Identify which cell holds the provided text, then report its [x, y] central coordinate. 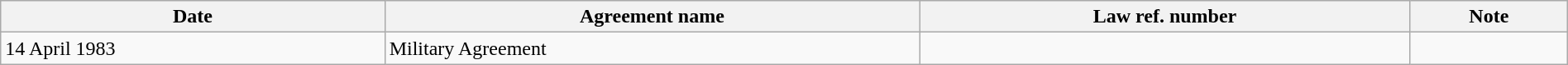
Note [1489, 17]
Law ref. number [1165, 17]
Agreement name [652, 17]
Military Agreement [652, 48]
Date [193, 17]
14 April 1983 [193, 48]
